Output the (x, y) coordinate of the center of the cell containing the given text.  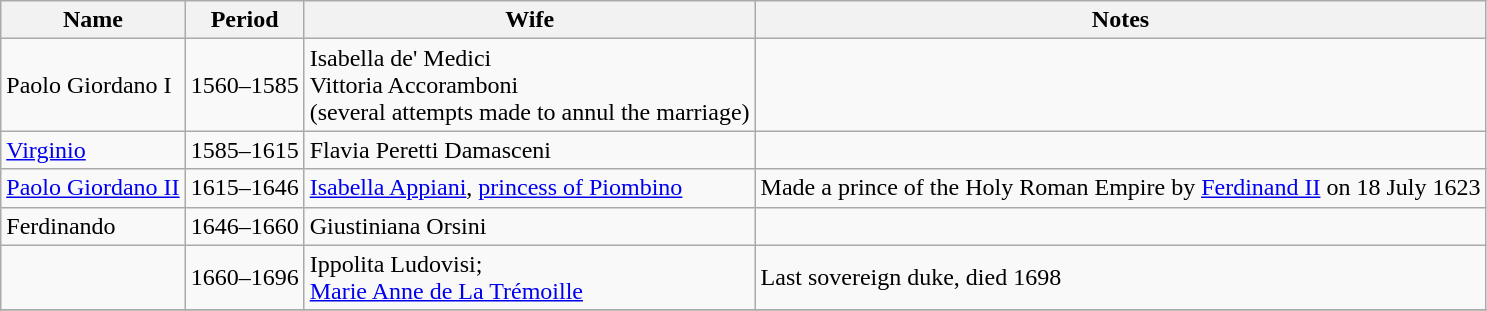
Made a prince of the Holy Roman Empire by Ferdinand II on 18 July 1623 (1120, 188)
Ippolita Ludovisi;Marie Anne de La Trémoille (530, 278)
Paolo Giordano I (93, 85)
Flavia Peretti Damasceni (530, 150)
1560–1585 (244, 85)
Giustiniana Orsini (530, 226)
1646–1660 (244, 226)
1660–1696 (244, 278)
1615–1646 (244, 188)
Period (244, 20)
Paolo Giordano II (93, 188)
Name (93, 20)
Notes (1120, 20)
Wife (530, 20)
Isabella de' MediciVittoria Accoramboni (several attempts made to annul the marriage) (530, 85)
Isabella Appiani, princess of Piombino (530, 188)
Virginio (93, 150)
Last sovereign duke, died 1698 (1120, 278)
1585–1615 (244, 150)
Ferdinando (93, 226)
